Pinpoint the cell where the given text exists, returning its (x, y) midpoint coordinate. 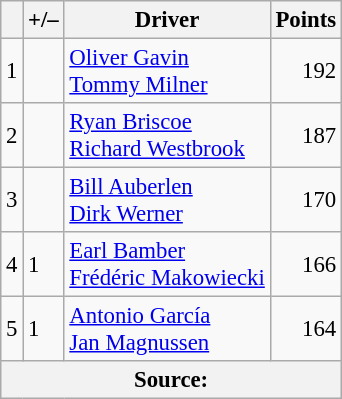
Points (306, 20)
3 (12, 200)
Driver (167, 20)
187 (306, 136)
Antonio García Jan Magnussen (167, 330)
Oliver Gavin Tommy Milner (167, 72)
166 (306, 264)
170 (306, 200)
Earl Bamber Frédéric Makowiecki (167, 264)
Bill Auberlen Dirk Werner (167, 200)
2 (12, 136)
5 (12, 330)
+/– (44, 20)
Ryan Briscoe Richard Westbrook (167, 136)
192 (306, 72)
4 (12, 264)
164 (306, 330)
